Provide the [X, Y] coordinate of the cell's center where the given text is located.  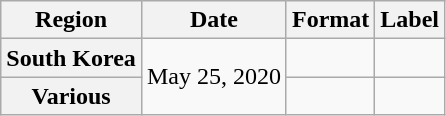
Various [72, 96]
Date [214, 20]
Format [330, 20]
South Korea [72, 58]
Label [410, 20]
May 25, 2020 [214, 77]
Region [72, 20]
